Provide the (x, y) coordinate of the cell's center where the given text is located.  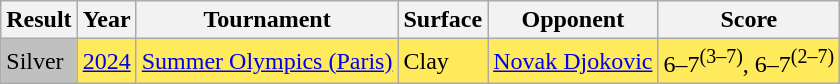
Surface (443, 20)
Clay (443, 62)
Year (106, 20)
Tournament (267, 20)
Summer Olympics (Paris) (267, 62)
Novak Djokovic (573, 62)
Score (749, 20)
Opponent (573, 20)
Silver (39, 62)
2024 (106, 62)
Result (39, 20)
6–7(3–7), 6–7(2–7) (749, 62)
